Extract the [X, Y] coordinate from the center of the cell holding the provided text.  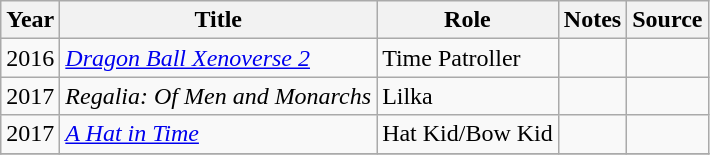
Time Patroller [468, 58]
2016 [30, 58]
Title [218, 20]
Role [468, 20]
Regalia: Of Men and Monarchs [218, 96]
Dragon Ball Xenoverse 2 [218, 58]
Lilka [468, 96]
Year [30, 20]
Notes [592, 20]
Source [668, 20]
Hat Kid/Bow Kid [468, 134]
A Hat in Time [218, 134]
